Scan for the cell matching the given text and deliver its [x, y] coordinate at center. 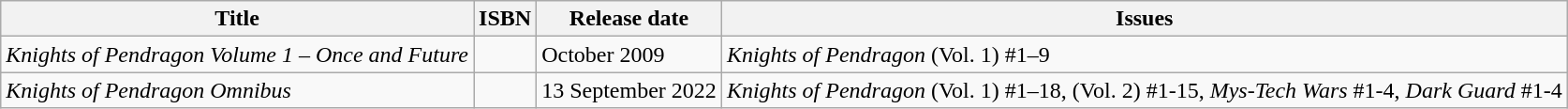
Title [238, 19]
13 September 2022 [629, 90]
Issues [1145, 19]
Knights of Pendragon Volume 1 – Once and Future [238, 54]
Release date [629, 19]
October 2009 [629, 54]
Knights of Pendragon Omnibus [238, 90]
ISBN [506, 19]
Knights of Pendragon (Vol. 1) #1–9 [1145, 54]
Knights of Pendragon (Vol. 1) #1–18, (Vol. 2) #1-15, Mys-Tech Wars #1-4, Dark Guard #1-4 [1145, 90]
